Determine the [x, y] coordinate at the center of the cell enclosing the given text.  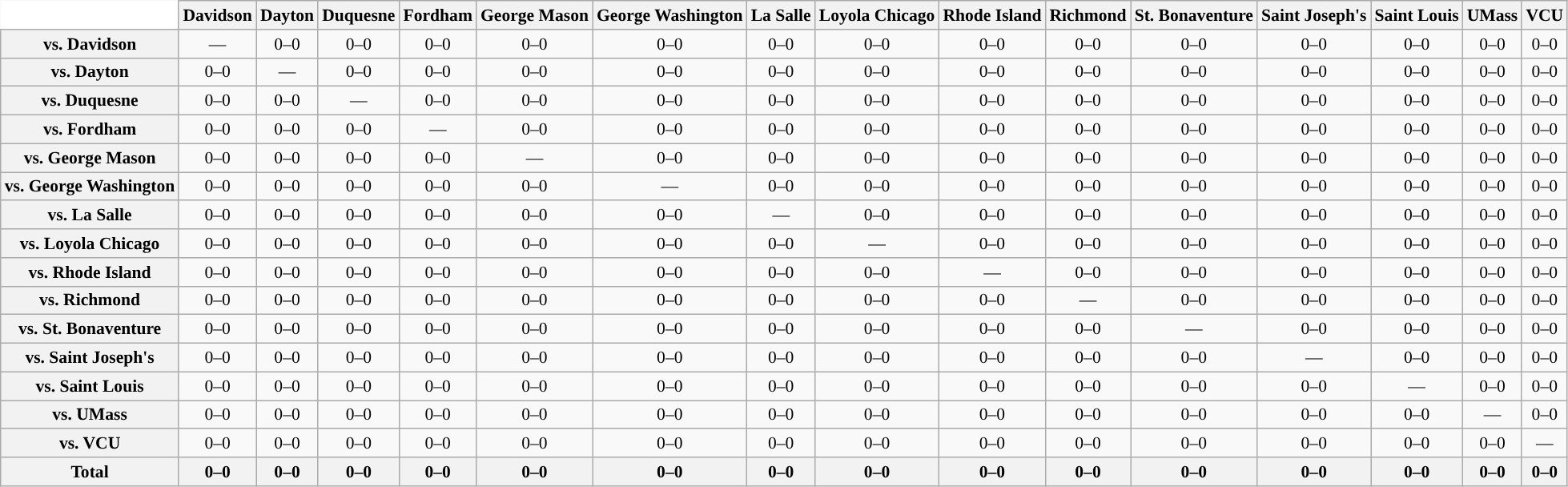
Fordham [437, 15]
Duquesne [359, 15]
vs. Saint Joseph's [90, 358]
Rhode Island [991, 15]
Loyola Chicago [878, 15]
St. Bonaventure [1194, 15]
George Mason [535, 15]
Davidson [218, 15]
VCU [1544, 15]
Dayton [287, 15]
vs. Dayton [90, 72]
vs. VCU [90, 444]
La Salle [782, 15]
Saint Joseph's [1313, 15]
vs. Saint Louis [90, 386]
vs. Loyola Chicago [90, 243]
vs. George Mason [90, 158]
UMass [1493, 15]
vs. Richmond [90, 300]
vs. La Salle [90, 215]
Richmond [1088, 15]
vs. Fordham [90, 130]
Saint Louis [1417, 15]
George Washington [669, 15]
vs. George Washington [90, 187]
vs. Duquesne [90, 101]
vs. St. Bonaventure [90, 329]
vs. Davidson [90, 44]
Total [90, 472]
vs. Rhode Island [90, 272]
vs. UMass [90, 415]
